Return the (x, y) coordinate for the center point of the cell that contains the specified text.  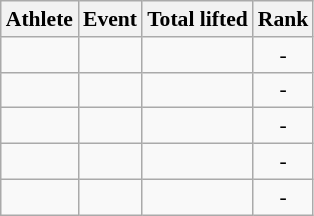
Event (110, 19)
Total lifted (198, 19)
Athlete (40, 19)
Rank (284, 19)
